Detect which cell encompasses the target text, then output its (x, y) center coordinate. 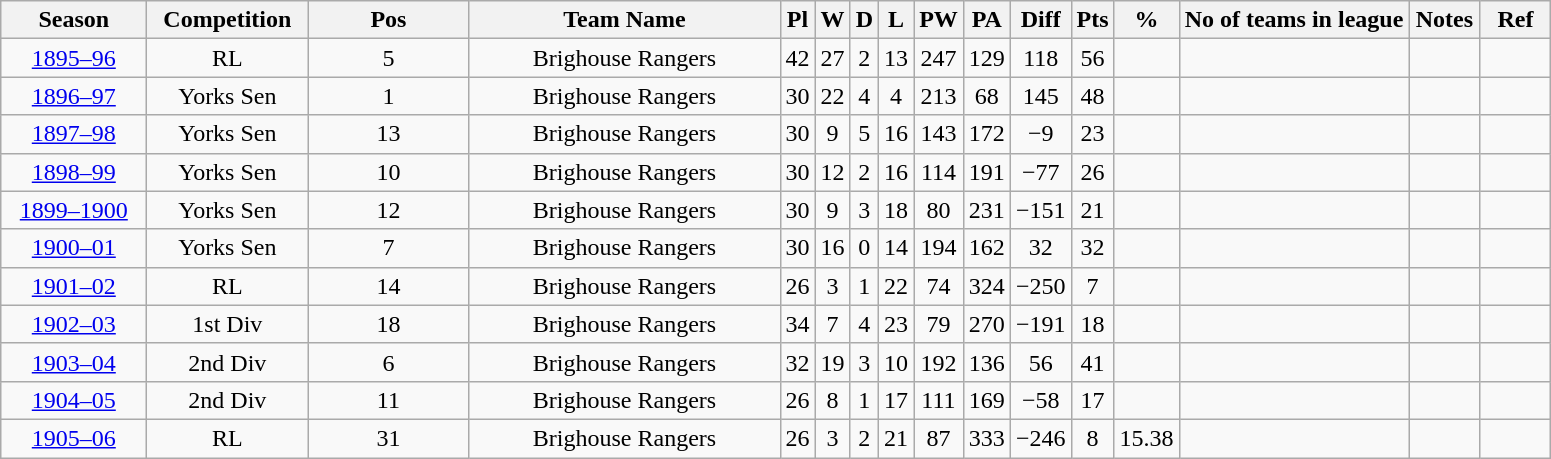
324 (986, 286)
15.38 (1146, 438)
−9 (1040, 134)
194 (939, 248)
34 (798, 324)
D (864, 20)
% (1146, 20)
0 (864, 248)
−246 (1040, 438)
Ref (1516, 20)
191 (986, 172)
74 (939, 286)
111 (939, 400)
247 (939, 58)
114 (939, 172)
48 (1092, 96)
−77 (1040, 172)
1902–03 (74, 324)
1895–96 (74, 58)
Competition (228, 20)
6 (388, 362)
270 (986, 324)
129 (986, 58)
1903–04 (74, 362)
−151 (1040, 210)
118 (1040, 58)
PW (939, 20)
Diff (1040, 20)
11 (388, 400)
192 (939, 362)
1904–05 (74, 400)
333 (986, 438)
1901–02 (74, 286)
PA (986, 20)
No of teams in league (1294, 20)
L (896, 20)
27 (832, 58)
1899–1900 (74, 210)
68 (986, 96)
169 (986, 400)
Pts (1092, 20)
1900–01 (74, 248)
−58 (1040, 400)
41 (1092, 362)
162 (986, 248)
42 (798, 58)
172 (986, 134)
213 (939, 96)
1st Div (228, 324)
Notes (1444, 20)
80 (939, 210)
231 (986, 210)
1897–98 (74, 134)
1905–06 (74, 438)
87 (939, 438)
Season (74, 20)
19 (832, 362)
31 (388, 438)
145 (1040, 96)
79 (939, 324)
Team Name (624, 20)
1898–99 (74, 172)
−191 (1040, 324)
Pos (388, 20)
W (832, 20)
1896–97 (74, 96)
−250 (1040, 286)
136 (986, 362)
Pl (798, 20)
143 (939, 134)
